Find where the given text appears and provide that cell's center as [x, y] coordinate. 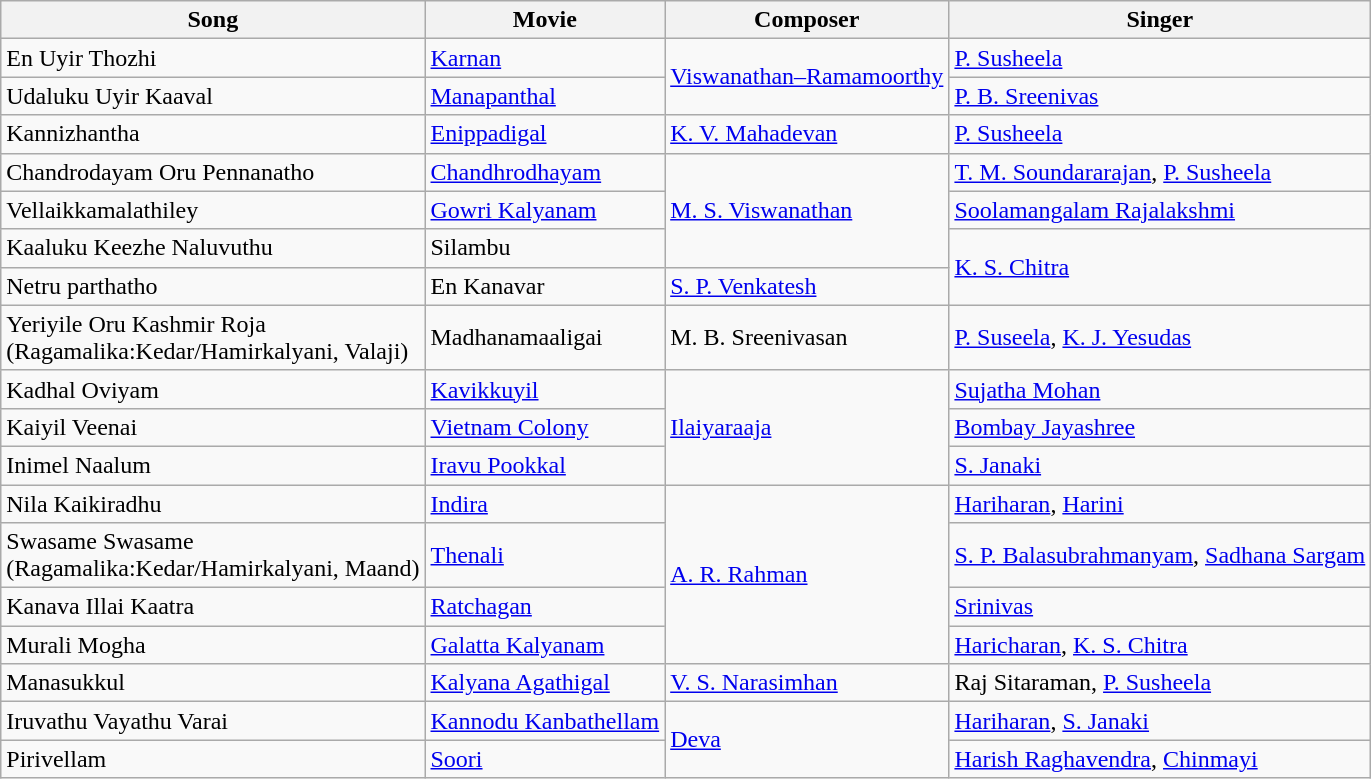
K. S. Chitra [1160, 267]
Murali Mogha [213, 645]
Gowri Kalyanam [545, 210]
Thenali [545, 556]
Manasukkul [213, 683]
T. M. Soundararajan, P. Susheela [1160, 172]
Indira [545, 503]
V. S. Narasimhan [807, 683]
Vietnam Colony [545, 427]
Netru parthatho [213, 286]
Kannizhantha [213, 134]
Pirivellam [213, 759]
Kalyana Agathigal [545, 683]
A. R. Rahman [807, 574]
Inimel Naalum [213, 465]
Soori [545, 759]
Deva [807, 740]
Sujatha Mohan [1160, 389]
Enippadigal [545, 134]
Iruvathu Vayathu Varai [213, 721]
Raj Sitaraman, P. Susheela [1160, 683]
Harish Raghavendra, Chinmayi [1160, 759]
Movie [545, 20]
Ilaiyaraaja [807, 427]
En Kanavar [545, 286]
M. S. Viswanathan [807, 210]
M. B. Sreenivasan [807, 338]
Ratchagan [545, 607]
P. B. Sreenivas [1160, 96]
S. P. Balasubrahmanyam, Sadhana Sargam [1160, 556]
Kadhal Oviyam [213, 389]
Vellaikkamalathiley [213, 210]
S. P. Venkatesh [807, 286]
Srinivas [1160, 607]
Bombay Jayashree [1160, 427]
Madhanamaaligai [545, 338]
Silambu [545, 248]
Iravu Pookkal [545, 465]
Song [213, 20]
Nila Kaikiradhu [213, 503]
Manapanthal [545, 96]
Kannodu Kanbathellam [545, 721]
Kaaluku Keezhe Naluvuthu [213, 248]
Viswanathan–Ramamoorthy [807, 77]
Udaluku Uyir Kaaval [213, 96]
Chandhrodhayam [545, 172]
Yeriyile Oru Kashmir Roja(Ragamalika:Kedar/Hamirkalyani, Valaji) [213, 338]
K. V. Mahadevan [807, 134]
Kaiyil Veenai [213, 427]
Chandrodayam Oru Pennanatho [213, 172]
En Uyir Thozhi [213, 58]
Composer [807, 20]
Kavikkuyil [545, 389]
S. Janaki [1160, 465]
Kanava Illai Kaatra [213, 607]
Karnan [545, 58]
Hariharan, S. Janaki [1160, 721]
Hariharan, Harini [1160, 503]
P. Suseela, K. J. Yesudas [1160, 338]
Soolamangalam Rajalakshmi [1160, 210]
Galatta Kalyanam [545, 645]
Singer [1160, 20]
Haricharan, K. S. Chitra [1160, 645]
Swasame Swasame(Ragamalika:Kedar/Hamirkalyani, Maand) [213, 556]
